Pinpoint the cell where the given text exists, returning its (x, y) midpoint coordinate. 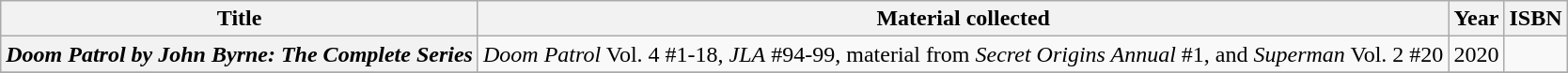
2020 (1476, 54)
Material collected (963, 19)
Doom Patrol by John Byrne: The Complete Series (240, 54)
Title (240, 19)
Year (1476, 19)
ISBN (1536, 19)
Doom Patrol Vol. 4 #1-18, JLA #94-99, material from Secret Origins Annual #1, and Superman Vol. 2 #20 (963, 54)
